From the cell containing the given text, extract its center point as (x, y) coordinate. 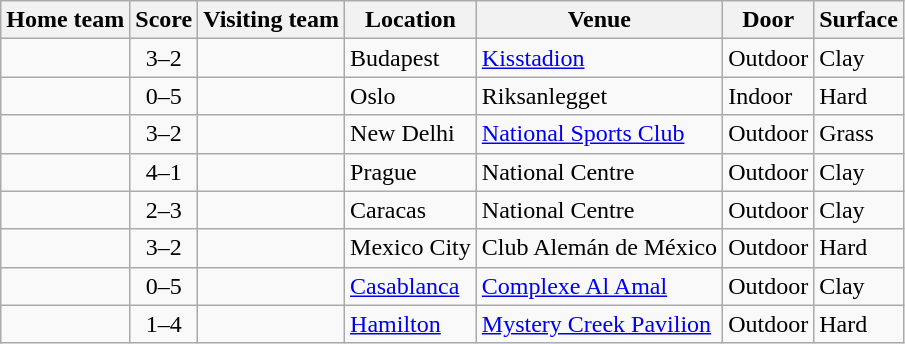
Caracas (411, 210)
Venue (599, 20)
Mexico City (411, 248)
Indoor (768, 96)
Location (411, 20)
Mystery Creek Pavilion (599, 324)
Budapest (411, 58)
Grass (859, 134)
Oslo (411, 96)
Hamilton (411, 324)
1–4 (164, 324)
New Delhi (411, 134)
Kisstadion (599, 58)
National Sports Club (599, 134)
Door (768, 20)
Club Alemán de México (599, 248)
Casablanca (411, 286)
Complexe Al Amal (599, 286)
Surface (859, 20)
Home team (66, 20)
2–3 (164, 210)
Visiting team (272, 20)
Score (164, 20)
Riksanlegget (599, 96)
Prague (411, 172)
4–1 (164, 172)
